Capture the cell that displays the provided text and extract its [X, Y] central coordinate. 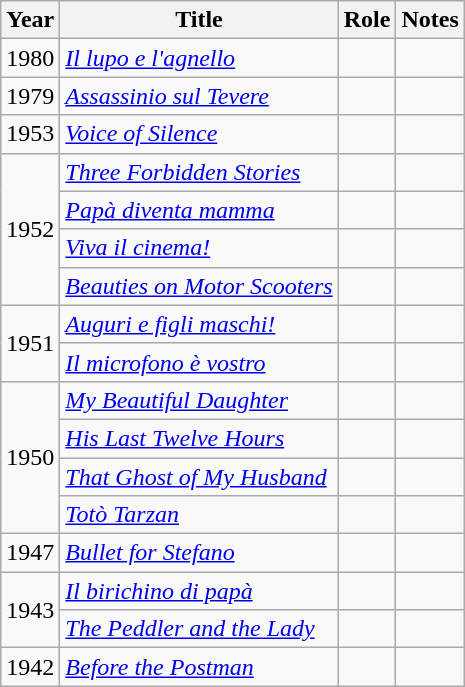
1979 [30, 96]
1953 [30, 134]
Title [199, 20]
Year [30, 20]
Auguri e figli maschi! [199, 324]
Il birichino di papà [199, 591]
Bullet for Stefano [199, 553]
Viva il cinema! [199, 248]
His Last Twelve Hours [199, 438]
Il lupo e l'agnello [199, 58]
1942 [30, 667]
1947 [30, 553]
Before the Postman [199, 667]
Three Forbidden Stories [199, 172]
Role [367, 20]
Voice of Silence [199, 134]
1950 [30, 457]
Beauties on Motor Scooters [199, 286]
Assassinio sul Tevere [199, 96]
1980 [30, 58]
My Beautiful Daughter [199, 400]
Il microfono è vostro [199, 362]
1943 [30, 610]
1952 [30, 229]
That Ghost of My Husband [199, 477]
Totò Tarzan [199, 515]
1951 [30, 343]
The Peddler and the Lady [199, 629]
Notes [430, 20]
Papà diventa mamma [199, 210]
